Provide the (x, y) coordinate of the cell's center where the given text is located.  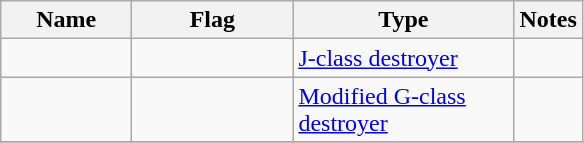
Name (66, 20)
Notes (548, 20)
Flag (212, 20)
Type (404, 20)
Modified G-class destroyer (404, 110)
J-class destroyer (404, 58)
